Locate the cell with the specified text and output its (X, Y) center coordinate. 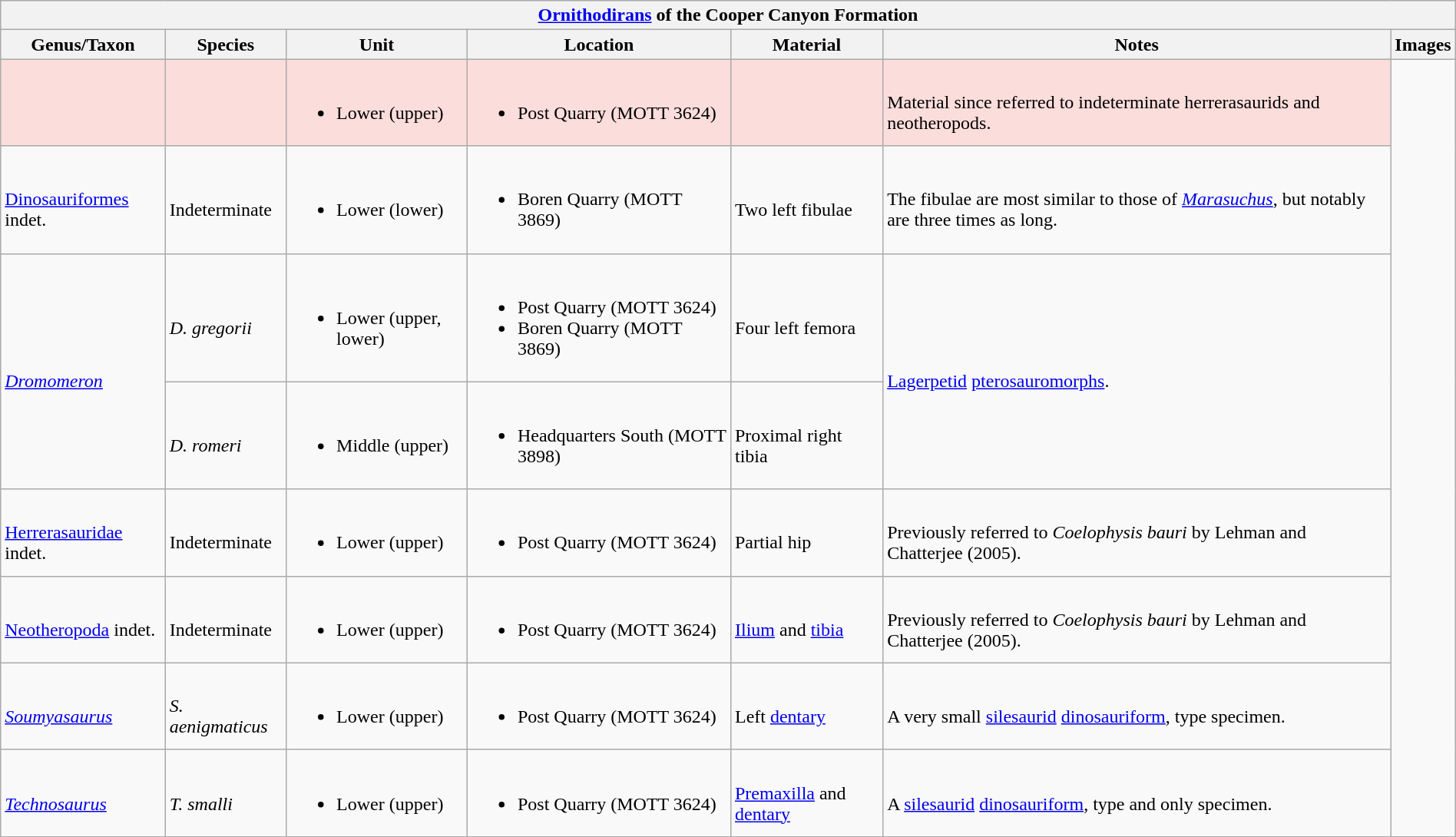
A very small silesaurid dinosauriform, type specimen. (1137, 706)
Lower (upper, lower) (377, 318)
Location (599, 45)
Boren Quarry (MOTT 3869) (599, 200)
Ilium and tibia (806, 619)
Partial hip (806, 533)
Notes (1137, 45)
D. romeri (226, 435)
Two left fibulae (806, 200)
Unit (377, 45)
T. smalli (226, 792)
Left dentary (806, 706)
Genus/Taxon (83, 45)
Lower (lower) (377, 200)
The fibulae are most similar to those of Marasuchus, but notably are three times as long. (1137, 200)
Proximal right tibia (806, 435)
Species (226, 45)
Middle (upper) (377, 435)
Material (806, 45)
Dromomeron (83, 372)
Post Quarry (MOTT 3624)Boren Quarry (MOTT 3869) (599, 318)
Technosaurus (83, 792)
Four left femora (806, 318)
Neotheropoda indet. (83, 619)
D. gregorii (226, 318)
Material since referred to indeterminate herrerasaurids and neotheropods. (1137, 103)
Headquarters South (MOTT 3898) (599, 435)
Images (1423, 45)
Lagerpetid pterosauromorphs. (1137, 372)
A silesaurid dinosauriform, type and only specimen. (1137, 792)
Dinosauriformes indet. (83, 200)
Premaxilla and dentary (806, 792)
Herrerasauridae indet. (83, 533)
Ornithodirans of the Cooper Canyon Formation (728, 15)
S. aenigmaticus (226, 706)
Soumyasaurus (83, 706)
